Return (X, Y) of the center of cell containing provided text 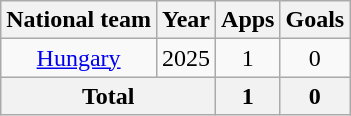
Total (108, 96)
2025 (186, 58)
National team (79, 20)
Hungary (79, 58)
Apps (248, 20)
Year (186, 20)
Goals (315, 20)
